Search for the cell housing the specified text and yield its (x, y) center coordinate. 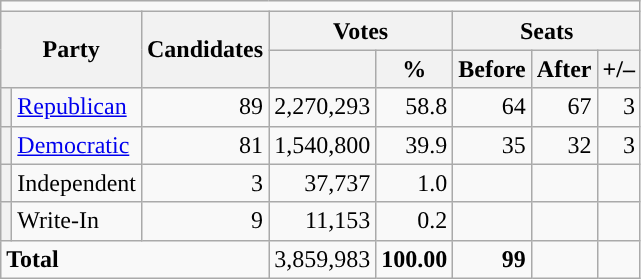
Democratic (77, 145)
+/– (618, 69)
Votes (361, 31)
Before (492, 69)
Independent (77, 183)
67 (564, 107)
89 (204, 107)
Seats (547, 31)
3,859,983 (322, 259)
After (564, 69)
1.0 (414, 183)
Total (135, 259)
11,153 (322, 221)
39.9 (414, 145)
9 (204, 221)
Party (72, 50)
64 (492, 107)
81 (204, 145)
Candidates (204, 50)
37,737 (322, 183)
2,270,293 (322, 107)
0.2 (414, 221)
Write-In (77, 221)
58.8 (414, 107)
35 (492, 145)
% (414, 69)
Republican (77, 107)
99 (492, 259)
100.00 (414, 259)
1,540,800 (322, 145)
32 (564, 145)
